Locate the cell with the specified text and output its (X, Y) center coordinate. 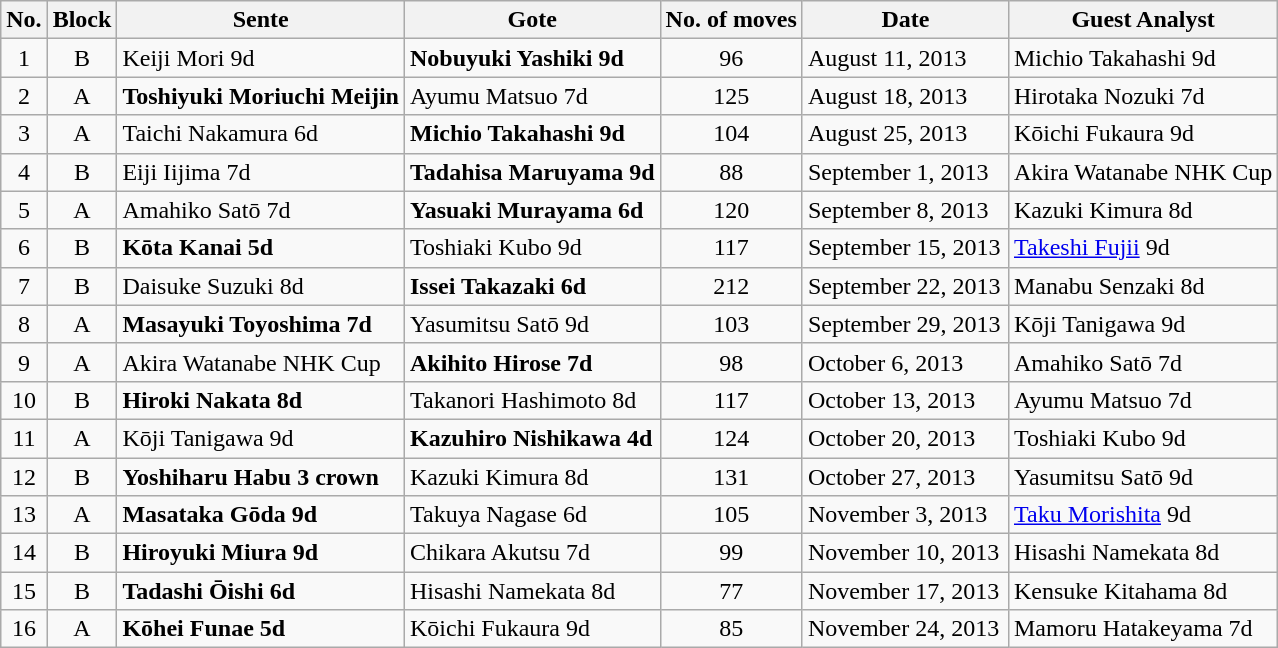
Kōhei Funae 5d (261, 629)
120 (731, 210)
85 (731, 629)
Sente (261, 20)
August 11, 2013 (905, 58)
September 29, 2013 (905, 324)
Kazuhiro Nishikawa 4d (532, 438)
Kensuke Kitahama 8d (1142, 591)
105 (731, 515)
15 (24, 591)
Takeshi Fujii 9d (1142, 248)
Hirotaka Nozuki 7d (1142, 96)
Takanori Hashimoto 8d (532, 400)
Block (82, 20)
No. (24, 20)
Taichi Nakamura 6d (261, 134)
Date (905, 20)
Daisuke Suzuki 8d (261, 286)
124 (731, 438)
Yoshiharu Habu 3 crown (261, 477)
September 22, 2013 (905, 286)
96 (731, 58)
Eiji Iijima 7d (261, 172)
11 (24, 438)
Nobuyuki Yashiki 9d (532, 58)
October 13, 2013 (905, 400)
Hiroki Nakata 8d (261, 400)
Chikara Akutsu 7d (532, 553)
November 3, 2013 (905, 515)
Taku Morishita 9d (1142, 515)
Tadahisa Maruyama 9d (532, 172)
6 (24, 248)
8 (24, 324)
9 (24, 362)
Gote (532, 20)
212 (731, 286)
2 (24, 96)
Tadashi Ōishi 6d (261, 591)
August 25, 2013 (905, 134)
November 24, 2013 (905, 629)
Manabu Senzaki 8d (1142, 286)
October 6, 2013 (905, 362)
104 (731, 134)
Akihito Hirose 7d (532, 362)
88 (731, 172)
1 (24, 58)
10 (24, 400)
August 18, 2013 (905, 96)
Yasuaki Murayama 6d (532, 210)
Issei Takazaki 6d (532, 286)
4 (24, 172)
November 10, 2013 (905, 553)
September 1, 2013 (905, 172)
Kōta Kanai 5d (261, 248)
98 (731, 362)
7 (24, 286)
November 17, 2013 (905, 591)
No. of moves (731, 20)
103 (731, 324)
5 (24, 210)
Mamoru Hatakeyama 7d (1142, 629)
Masataka Gōda 9d (261, 515)
125 (731, 96)
Guest Analyst (1142, 20)
September 8, 2013 (905, 210)
12 (24, 477)
Takuya Nagase 6d (532, 515)
16 (24, 629)
14 (24, 553)
Keiji Mori 9d (261, 58)
October 27, 2013 (905, 477)
131 (731, 477)
3 (24, 134)
Hiroyuki Miura 9d (261, 553)
Toshiyuki Moriuchi Meijin (261, 96)
September 15, 2013 (905, 248)
13 (24, 515)
99 (731, 553)
77 (731, 591)
Masayuki Toyoshima 7d (261, 324)
October 20, 2013 (905, 438)
